Extract the (x, y) coordinate from the center of the cell holding the provided text.  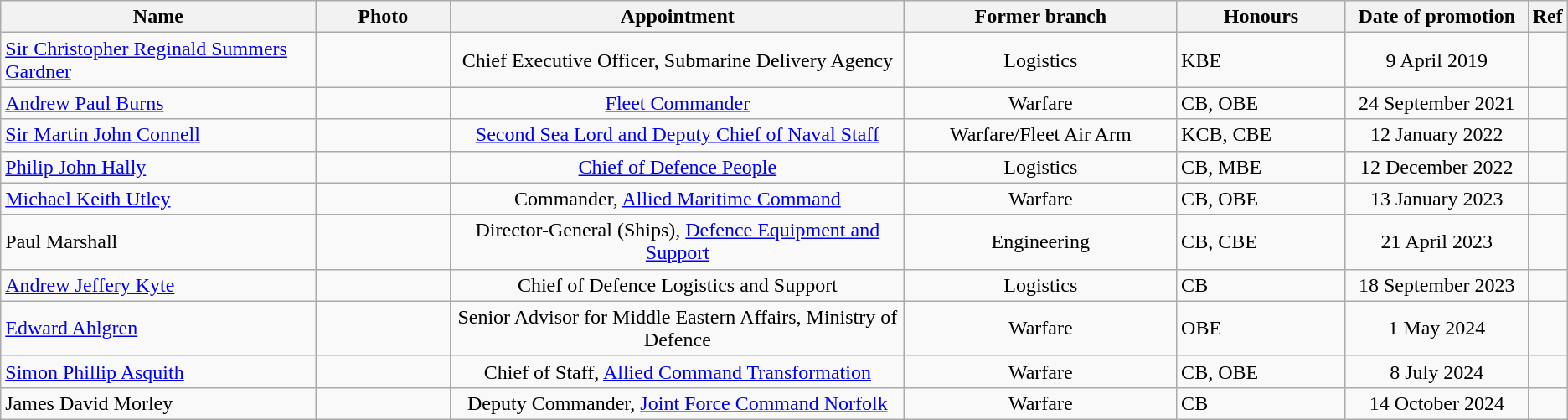
Paul Marshall (158, 241)
12 January 2022 (1436, 135)
9 April 2019 (1436, 60)
Chief of Staff, Allied Command Transformation (678, 371)
8 July 2024 (1436, 371)
13 January 2023 (1436, 199)
Fleet Commander (678, 103)
Sir Martin John Connell (158, 135)
Name (158, 17)
18 September 2023 (1436, 285)
Simon Phillip Asquith (158, 371)
Philip John Hally (158, 167)
Michael Keith Utley (158, 199)
Ref (1548, 17)
KCB, CBE (1261, 135)
14 October 2024 (1436, 403)
Sir Christopher Reginald Summers Gardner (158, 60)
Edward Ahlgren (158, 329)
KBE (1261, 60)
Photo (384, 17)
Commander, Allied Maritime Command (678, 199)
Second Sea Lord and Deputy Chief of Naval Staff (678, 135)
1 May 2024 (1436, 329)
Honours (1261, 17)
CB, MBE (1261, 167)
Chief of Defence People (678, 167)
Andrew Jeffery Kyte (158, 285)
Director-General (Ships), Defence Equipment and Support (678, 241)
Engineering (1040, 241)
James David Morley (158, 403)
Andrew Paul Burns (158, 103)
OBE (1261, 329)
24 September 2021 (1436, 103)
Chief of Defence Logistics and Support (678, 285)
Warfare/Fleet Air Arm (1040, 135)
Senior Advisor for Middle Eastern Affairs, Ministry of Defence (678, 329)
Date of promotion (1436, 17)
Appointment (678, 17)
12 December 2022 (1436, 167)
21 April 2023 (1436, 241)
Former branch (1040, 17)
Deputy Commander, Joint Force Command Norfolk (678, 403)
CB, CBE (1261, 241)
Chief Executive Officer, Submarine Delivery Agency (678, 60)
